Pinpoint the cell where the given text exists, returning its [x, y] midpoint coordinate. 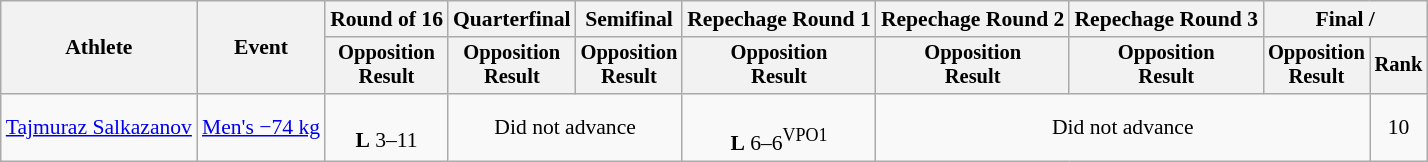
Repechage Round 3 [1166, 19]
Repechage Round 1 [779, 19]
Semifinal [630, 19]
L 3–11 [386, 128]
Event [261, 48]
Quarterfinal [512, 19]
10 [1399, 128]
Men's −74 kg [261, 128]
Repechage Round 2 [973, 19]
Round of 16 [386, 19]
L 6–6VPO1 [779, 128]
Rank [1399, 66]
Athlete [99, 48]
Final / [1345, 19]
Tajmuraz Salkazanov [99, 128]
